Scan for the cell matching the given text and deliver its (x, y) coordinate at center. 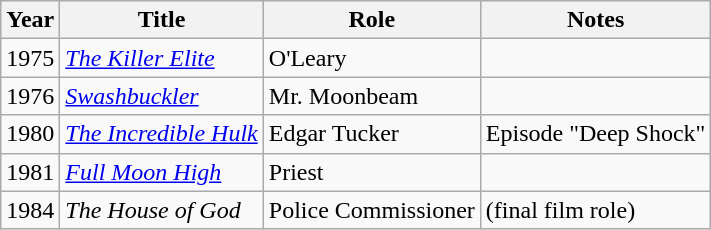
1984 (30, 210)
1975 (30, 58)
Role (372, 20)
1981 (30, 172)
1976 (30, 96)
Year (30, 20)
Episode "Deep Shock" (596, 134)
O'Leary (372, 58)
1980 (30, 134)
(final film role) (596, 210)
Full Moon High (162, 172)
Priest (372, 172)
The House of God (162, 210)
The Incredible Hulk (162, 134)
The Killer Elite (162, 58)
Title (162, 20)
Notes (596, 20)
Edgar Tucker (372, 134)
Swashbuckler (162, 96)
Mr. Moonbeam (372, 96)
Police Commissioner (372, 210)
